Provide the (X, Y) coordinate of the cell's center where the given text is located.  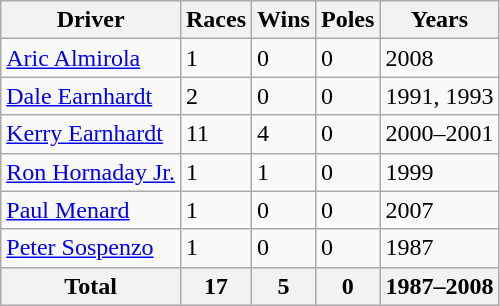
1987–2008 (440, 286)
17 (216, 286)
5 (284, 286)
Races (216, 20)
Kerry Earnhardt (91, 134)
1987 (440, 248)
2007 (440, 210)
Peter Sospenzo (91, 248)
Ron Hornaday Jr. (91, 172)
2000–2001 (440, 134)
Years (440, 20)
4 (284, 134)
Wins (284, 20)
2 (216, 96)
Aric Almirola (91, 58)
2008 (440, 58)
1999 (440, 172)
Poles (347, 20)
Dale Earnhardt (91, 96)
1991, 1993 (440, 96)
Driver (91, 20)
11 (216, 134)
Total (91, 286)
Paul Menard (91, 210)
